Detect which cell encompasses the target text, then output its (X, Y) center coordinate. 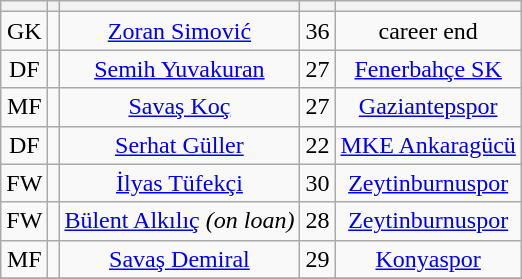
career end (428, 31)
Savaş Demiral (180, 259)
Gaziantepspor (428, 107)
28 (318, 221)
29 (318, 259)
GK (24, 31)
Serhat Güller (180, 145)
Konyaspor (428, 259)
30 (318, 183)
Savaş Koç (180, 107)
Fenerbahçe SK (428, 69)
Semih Yuvakuran (180, 69)
Bülent Alkılıç (on loan) (180, 221)
22 (318, 145)
İlyas Tüfekçi (180, 183)
Zoran Simović (180, 31)
36 (318, 31)
MKE Ankaragücü (428, 145)
